Return (x, y) of the center of cell containing provided text 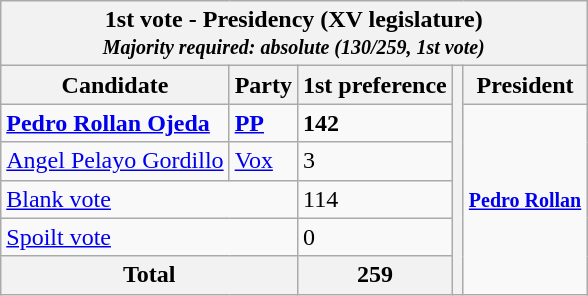
Candidate (115, 85)
Party (263, 85)
1st preference (374, 85)
Pedro Rollan Ojeda (115, 123)
259 (374, 275)
Spoilt vote (150, 237)
Total (150, 275)
0 (374, 237)
Vox (263, 161)
Blank vote (150, 199)
PP (263, 123)
142 (374, 123)
1st vote - Presidency (XV legislature)Majority required: absolute (130/259, 1st vote) (294, 34)
Angel Pelayo Gordillo (115, 161)
President (524, 85)
Pedro Rollan (524, 199)
3 (374, 161)
114 (374, 199)
